For the text-containing cell, return its midpoint in [X, Y] coordinate format. 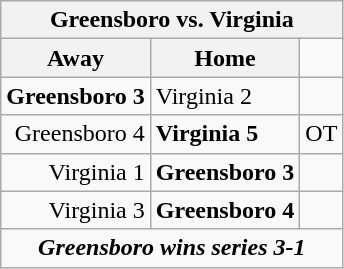
Away [76, 58]
Virginia 5 [225, 134]
Greensboro wins series 3-1 [172, 248]
OT [322, 134]
Virginia 3 [76, 210]
Virginia 1 [76, 172]
Virginia 2 [225, 96]
Home [225, 58]
Greensboro vs. Virginia [172, 20]
